Pinpoint the cell where the given text exists, returning its [x, y] midpoint coordinate. 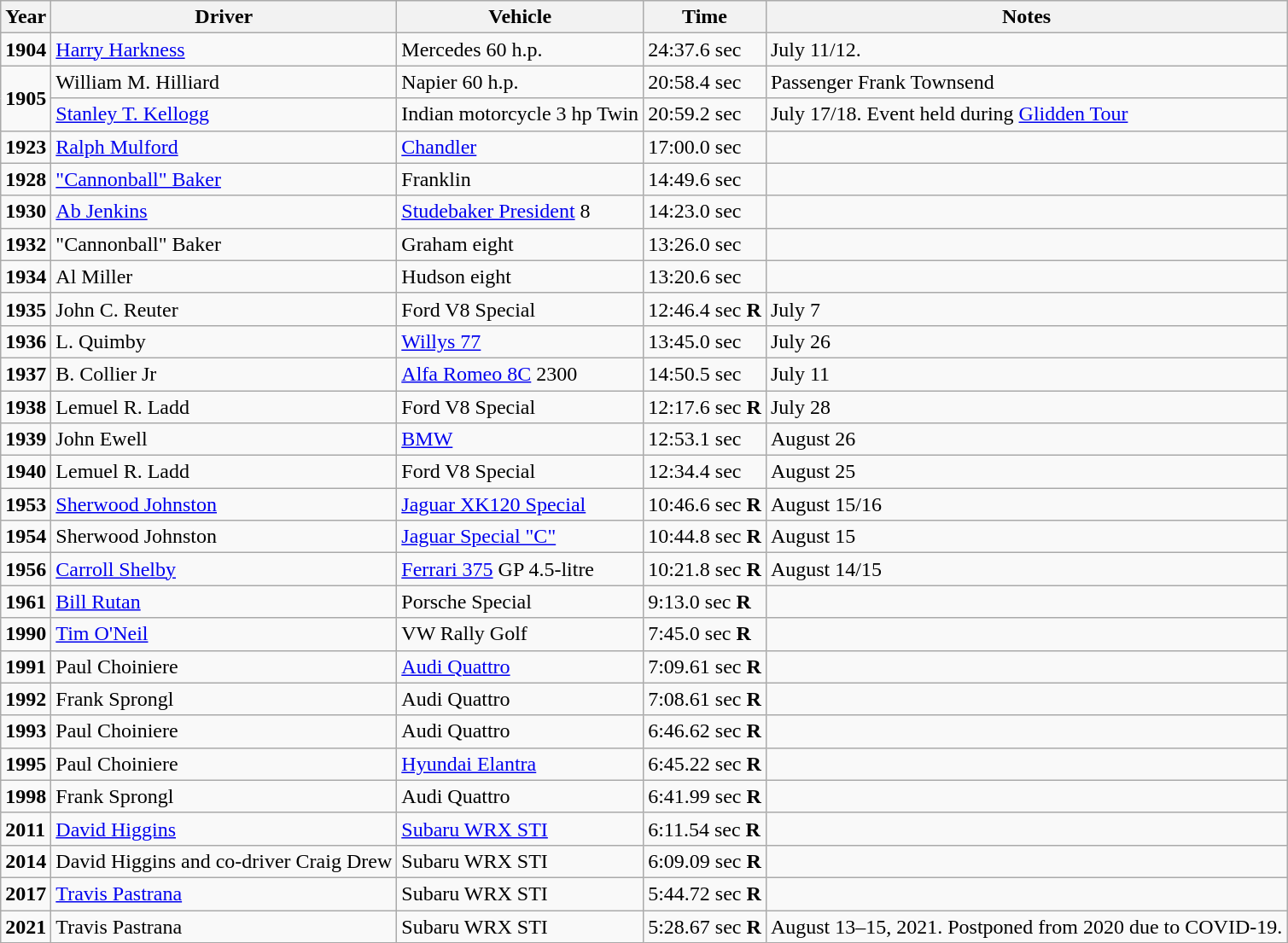
2021 [26, 926]
1930 [26, 212]
Carroll Shelby [224, 569]
August 26 [1026, 439]
2014 [26, 861]
August 15 [1026, 537]
1992 [26, 699]
1940 [26, 472]
7:08.61 sec R [705, 699]
5:28.67 sec R [705, 926]
12:17.6 sec R [705, 407]
1905 [26, 98]
July 17/18. Event held during Glidden Tour [1026, 114]
August 14/15 [1026, 569]
Bill Rutan [224, 602]
August 15/16 [1026, 504]
VW Rally Golf [521, 634]
9:13.0 sec R [705, 602]
1939 [26, 439]
August 25 [1026, 472]
1935 [26, 309]
Al Miller [224, 276]
July 26 [1026, 341]
1995 [26, 764]
Harry Harkness [224, 49]
Passenger Frank Townsend [1026, 82]
24:37.6 sec [705, 49]
Tim O'Neil [224, 634]
Ferrari 375 GP 4.5-litre [521, 569]
13:26.0 sec [705, 244]
6:46.62 sec R [705, 731]
Graham eight [521, 244]
1934 [26, 276]
2017 [26, 894]
20:59.2 sec [705, 114]
William M. Hilliard [224, 82]
10:44.8 sec R [705, 537]
1993 [26, 731]
Ab Jenkins [224, 212]
1998 [26, 796]
7:09.61 sec R [705, 667]
L. Quimby [224, 341]
B. Collier Jr [224, 374]
13:20.6 sec [705, 276]
12:46.4 sec R [705, 309]
1991 [26, 667]
1961 [26, 602]
1928 [26, 179]
July 7 [1026, 309]
5:44.72 sec R [705, 894]
1938 [26, 407]
12:34.4 sec [705, 472]
12:53.1 sec [705, 439]
1904 [26, 49]
1936 [26, 341]
6:09.09 sec R [705, 861]
6:41.99 sec R [705, 796]
13:45.0 sec [705, 341]
Driver [224, 17]
1932 [26, 244]
Napier 60 h.p. [521, 82]
7:45.0 sec R [705, 634]
Alfa Romeo 8C 2300 [521, 374]
Ralph Mulford [224, 147]
14:50.5 sec [705, 374]
1956 [26, 569]
20:58.4 sec [705, 82]
1937 [26, 374]
Willys 77 [521, 341]
6:45.22 sec R [705, 764]
10:21.8 sec R [705, 569]
17:00.0 sec [705, 147]
Franklin [521, 179]
1990 [26, 634]
July 11/12. [1026, 49]
David Higgins and co-driver Craig Drew [224, 861]
July 28 [1026, 407]
Year [26, 17]
Indian motorcycle 3 hp Twin [521, 114]
2011 [26, 829]
John C. Reuter [224, 309]
Time [705, 17]
Porsche Special [521, 602]
David Higgins [224, 829]
Studebaker President 8 [521, 212]
Hudson eight [521, 276]
July 11 [1026, 374]
1953 [26, 504]
14:49.6 sec [705, 179]
Vehicle [521, 17]
Notes [1026, 17]
1954 [26, 537]
August 13–15, 2021. Postponed from 2020 due to COVID-19. [1026, 926]
Hyundai Elantra [521, 764]
Stanley T. Kellogg [224, 114]
Chandler [521, 147]
6:11.54 sec R [705, 829]
10:46.6 sec R [705, 504]
14:23.0 sec [705, 212]
John Ewell [224, 439]
Jaguar Special "C" [521, 537]
Jaguar XK120 Special [521, 504]
BMW [521, 439]
Mercedes 60 h.p. [521, 49]
1923 [26, 147]
